Detect which cell encompasses the target text, then output its [X, Y] center coordinate. 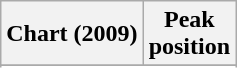
Chart (2009) [72, 34]
Peakposition [189, 34]
